Pinpoint the cell where the given text exists, returning its [x, y] midpoint coordinate. 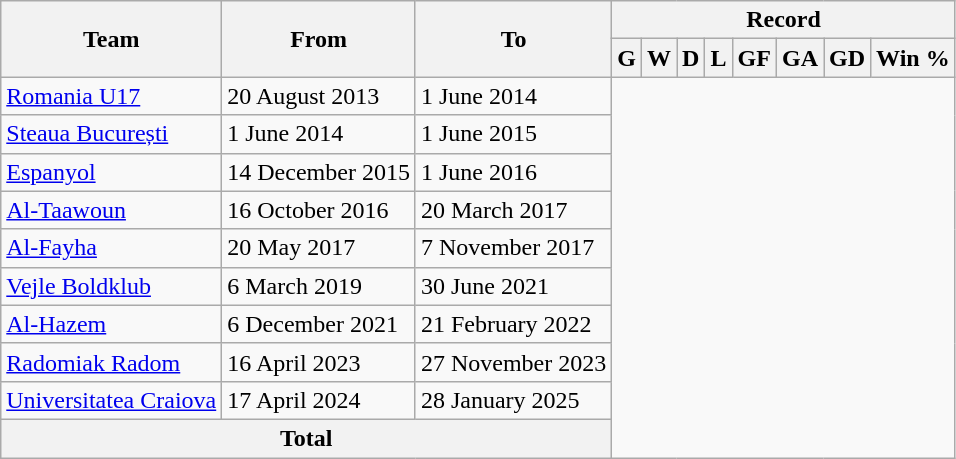
Win % [914, 58]
1 June 2016 [513, 172]
G [627, 58]
GF [754, 58]
6 March 2019 [319, 286]
D [691, 58]
Al-Fayha [112, 248]
1 June 2015 [513, 134]
Radomiak Radom [112, 362]
14 December 2015 [319, 172]
From [319, 39]
Romania U17 [112, 96]
Universitatea Craiova [112, 400]
28 January 2025 [513, 400]
Al-Taawoun [112, 210]
Record [784, 20]
GD [848, 58]
7 November 2017 [513, 248]
Al-Hazem [112, 324]
L [718, 58]
20 May 2017 [319, 248]
20 August 2013 [319, 96]
Total [306, 438]
Team [112, 39]
16 October 2016 [319, 210]
30 June 2021 [513, 286]
Vejle Boldklub [112, 286]
GA [800, 58]
W [660, 58]
Steaua București [112, 134]
6 December 2021 [319, 324]
17 April 2024 [319, 400]
21 February 2022 [513, 324]
27 November 2023 [513, 362]
To [513, 39]
16 April 2023 [319, 362]
Espanyol [112, 172]
20 March 2017 [513, 210]
